Capture the cell that displays the provided text and extract its [x, y] central coordinate. 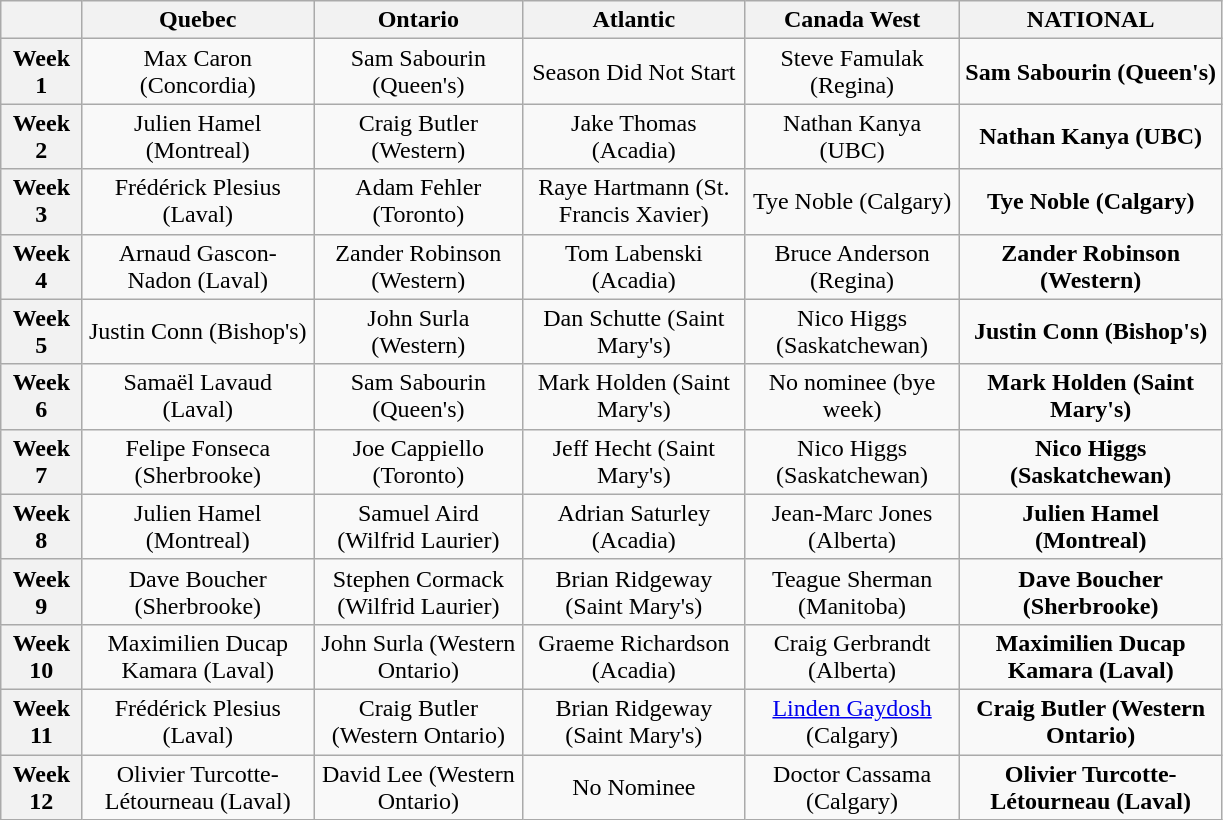
Jake Thomas (Acadia) [634, 136]
Linden Gaydosh (Calgary) [852, 722]
Stephen Cormack (Wilfrid Laurier) [418, 592]
Ontario [418, 20]
Samuel Aird (Wilfrid Laurier) [418, 526]
Raye Hartmann (St. Francis Xavier) [634, 202]
David Lee (Western Ontario) [418, 786]
Graeme Richardson (Acadia) [634, 656]
Adam Fehler (Toronto) [418, 202]
Week 1 [42, 72]
Week 4 [42, 266]
Week 12 [42, 786]
Week 2 [42, 136]
Canada West [852, 20]
Teague Sherman (Manitoba) [852, 592]
Week 5 [42, 332]
John Surla (Western Ontario) [418, 656]
Adrian Saturley (Acadia) [634, 526]
No Nominee [634, 786]
John Surla (Western) [418, 332]
Joe Cappiello (Toronto) [418, 462]
Bruce Anderson (Regina) [852, 266]
Dan Schutte (Saint Mary's) [634, 332]
Atlantic [634, 20]
Arnaud Gascon-Nadon (Laval) [198, 266]
Week 11 [42, 722]
Max Caron (Concordia) [198, 72]
Week 6 [42, 396]
Quebec [198, 20]
Felipe Fonseca (Sherbrooke) [198, 462]
Jeff Hecht (Saint Mary's) [634, 462]
Craig Butler (Western) [418, 136]
Craig Gerbrandt (Alberta) [852, 656]
Steve Famulak (Regina) [852, 72]
Jean-Marc Jones (Alberta) [852, 526]
Week 3 [42, 202]
Week 8 [42, 526]
NATIONAL [1091, 20]
Tom Labenski (Acadia) [634, 266]
Samaël Lavaud (Laval) [198, 396]
No nominee (bye week) [852, 396]
Season Did Not Start [634, 72]
Week 9 [42, 592]
Week 7 [42, 462]
Doctor Cassama (Calgary) [852, 786]
Week 10 [42, 656]
